Scan for the cell matching the given text and deliver its [x, y] coordinate at center. 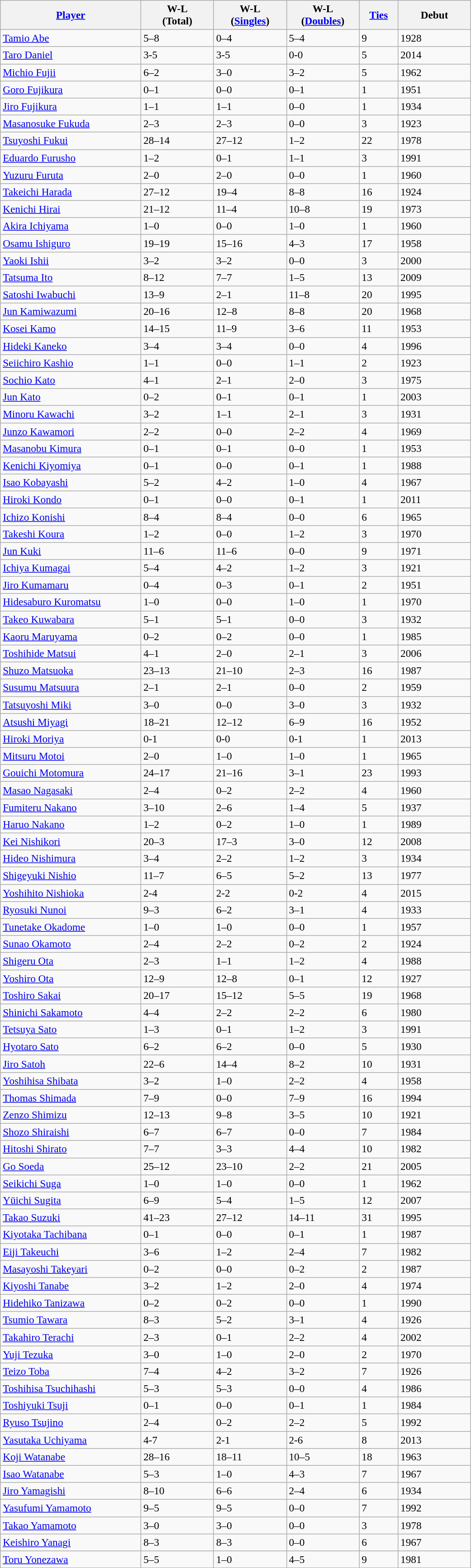
Yoshihito Nishioka [71, 893]
21 [379, 1166]
14–15 [177, 328]
Fumiteru Nakano [71, 807]
2–6 [250, 807]
12–13 [177, 1115]
Yūichi Sugita [71, 1200]
1996 [434, 346]
28–14 [177, 141]
Haruo Nakano [71, 824]
Kiyoshi Tanabe [71, 1286]
2009 [434, 277]
1973 [434, 209]
Ichizo Konishi [71, 517]
Masao Nagasaki [71, 790]
Jun Kato [71, 397]
Yuji Tezuka [71, 1354]
15–12 [250, 995]
Minoru Kawachi [71, 414]
1989 [434, 824]
Sochio Kato [71, 380]
Yoshiro Ota [71, 978]
12–12 [250, 722]
Yaoki Ishii [71, 260]
8 [379, 1440]
1963 [434, 1457]
Yuzuru Furuta [71, 175]
1980 [434, 1012]
2007 [434, 1200]
1986 [434, 1388]
18 [379, 1457]
Jiro Fujikura [71, 106]
2002 [434, 1337]
Isao Kobayashi [71, 482]
Tatsuma Ito [71, 277]
Player [71, 14]
Takeo Kuwabara [71, 619]
Takahiro Terachi [71, 1337]
1957 [434, 927]
Tamio Abe [71, 38]
Junzo Kawamori [71, 431]
Hiroki Moriya [71, 739]
Jun Kamiwazumi [71, 312]
Toshihide Matsui [71, 653]
Toshiyuki Tsuji [71, 1406]
8–2 [323, 1064]
Toshiro Sakai [71, 995]
Hitoshi Shirato [71, 1149]
2006 [434, 653]
9–8 [250, 1115]
Jiro Satoh [71, 1064]
Hidesaburo Kuromatsu [71, 602]
1985 [434, 636]
13–9 [177, 295]
14–11 [323, 1217]
Keishiro Yanagi [71, 1542]
Yoshihisa Shibata [71, 1081]
Ryuso Tsujino [71, 1422]
1993 [434, 773]
5–8 [177, 38]
Koji Watanabe [71, 1457]
1974 [434, 1286]
14–4 [250, 1064]
3–3 [250, 1149]
7–4 [177, 1371]
2-1 [250, 1440]
Kosei Kamo [71, 328]
Thomas Shimada [71, 1098]
11–4 [250, 209]
0-2 [323, 893]
2-6 [323, 1440]
17 [379, 243]
Takeichi Harada [71, 192]
0–3 [250, 585]
6–5 [250, 875]
2-2 [250, 893]
Hidehiko Tanizawa [71, 1303]
Tsumio Tawara [71, 1320]
2000 [434, 260]
Tunetake Okadome [71, 927]
1994 [434, 1098]
Hideo Nishimura [71, 859]
2005 [434, 1166]
Michio Fujii [71, 72]
Seiichiro Kashio [71, 363]
1933 [434, 910]
Susumu Matsuura [71, 688]
1969 [434, 431]
31 [379, 1217]
3–5 [323, 1115]
1959 [434, 688]
Takeshi Koura [71, 534]
12–9 [177, 978]
3–10 [177, 807]
8–12 [177, 277]
W-L(Singles) [250, 14]
Hideki Kaneko [71, 346]
1930 [434, 1046]
Shigeru Ota [71, 961]
28–16 [177, 1457]
1971 [434, 551]
Gouichi Motomura [71, 773]
11–9 [250, 328]
1928 [434, 38]
2008 [434, 841]
Satoshi Iwabuchi [71, 295]
Kei Nishikori [71, 841]
Ties [379, 14]
Kiyotaka Tachibana [71, 1235]
Tsuyoshi Fukui [71, 141]
19–19 [177, 243]
25–12 [177, 1166]
11 [379, 328]
4–5 [323, 1559]
Takao Suzuki [71, 1217]
Jun Kuki [71, 551]
Osamu Ishiguro [71, 243]
2014 [434, 55]
11–7 [177, 875]
Shigeyuki Nishio [71, 875]
Ryosuki Nunoi [71, 910]
2015 [434, 893]
Jiro Yamagishi [71, 1491]
23–10 [250, 1166]
23–13 [177, 670]
21–12 [177, 209]
18–11 [250, 1457]
Go Soeda [71, 1166]
41–23 [177, 1217]
2-4 [177, 893]
Masayoshi Takeyari [71, 1269]
Kenichi Hirai [71, 209]
1975 [434, 380]
18–21 [177, 722]
Yasutaka Uchiyama [71, 1440]
2003 [434, 397]
19–4 [250, 192]
1981 [434, 1559]
21–16 [250, 773]
2011 [434, 499]
Toru Yonezawa [71, 1559]
Goro Fujikura [71, 89]
1952 [434, 722]
Akira Ichiyama [71, 226]
9–3 [177, 910]
22 [379, 141]
8–10 [177, 1491]
10–8 [323, 209]
Isao Watanabe [71, 1474]
Ichiya Kumagai [71, 568]
1927 [434, 978]
Eiji Takeuchi [71, 1252]
Shinichi Sakamoto [71, 1012]
20–3 [177, 841]
Debut [434, 14]
Eduardo Furusho [71, 158]
Toshihisa Tsuchihashi [71, 1388]
Tatsuyoshi Miki [71, 705]
20–16 [177, 312]
Shozo Shiraishi [71, 1132]
Atsushi Miyagi [71, 722]
24–17 [177, 773]
Tetsuya Sato [71, 1029]
1990 [434, 1303]
4-7 [177, 1440]
W-L(Doubles) [323, 14]
1977 [434, 875]
Jiro Kumamaru [71, 585]
Taro Daniel [71, 55]
1937 [434, 807]
1–3 [177, 1029]
Masanosuke Fukuda [71, 124]
10–5 [323, 1457]
23 [379, 773]
Takao Yamamoto [71, 1525]
1–4 [323, 807]
11–8 [323, 295]
20–17 [177, 995]
Yasufumi Yamamoto [71, 1508]
W-L(Total) [177, 14]
Hyotaro Sato [71, 1046]
Mitsuru Motoi [71, 756]
Seikichi Suga [71, 1183]
Hiroki Kondo [71, 499]
Kaoru Maruyama [71, 636]
Sunao Okamoto [71, 944]
Teizo Toba [71, 1371]
15–16 [250, 243]
Zenzo Shimizu [71, 1115]
21–10 [250, 670]
Shuzo Matsuoka [71, 670]
17–3 [250, 841]
Kenichi Kiyomiya [71, 466]
Masanobu Kimura [71, 448]
6–6 [250, 1491]
22–6 [177, 1064]
